Capture the cell that displays the provided text and extract its [x, y] central coordinate. 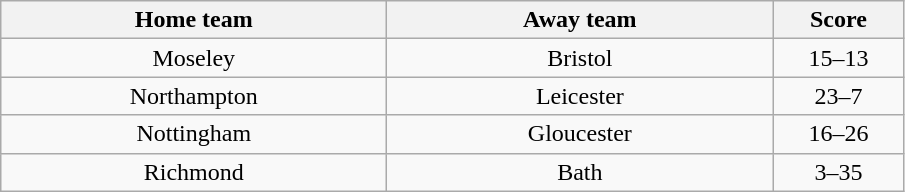
Leicester [580, 96]
Away team [580, 20]
Nottingham [194, 134]
Moseley [194, 58]
Bath [580, 172]
Northampton [194, 96]
Richmond [194, 172]
16–26 [838, 134]
Gloucester [580, 134]
15–13 [838, 58]
3–35 [838, 172]
Bristol [580, 58]
23–7 [838, 96]
Score [838, 20]
Home team [194, 20]
